Extract the (x, y) coordinate from the center of the cell holding the provided text.  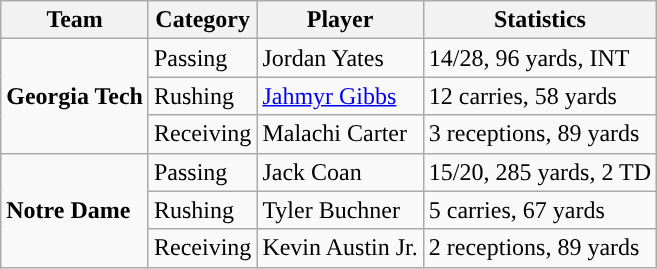
3 receptions, 89 yards (540, 134)
2 receptions, 89 yards (540, 248)
Jack Coan (340, 172)
Player (340, 20)
Kevin Austin Jr. (340, 248)
Tyler Buchner (340, 210)
Jahmyr Gibbs (340, 96)
Georgia Tech (75, 96)
Jordan Yates (340, 58)
Malachi Carter (340, 134)
12 carries, 58 yards (540, 96)
Team (75, 20)
15/20, 285 yards, 2 TD (540, 172)
Notre Dame (75, 210)
Statistics (540, 20)
Category (202, 20)
14/28, 96 yards, INT (540, 58)
5 carries, 67 yards (540, 210)
